Detect which cell encompasses the target text, then output its [x, y] center coordinate. 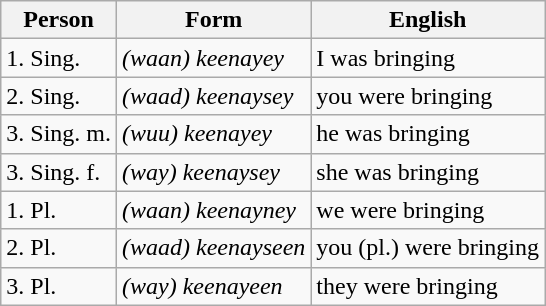
we were bringing [428, 210]
they were bringing [428, 286]
3. Pl. [59, 286]
(waad) keenayseen [214, 248]
3. Sing. m. [59, 134]
(way) keenayeen [214, 286]
3. Sing. f. [59, 172]
(waan) keenayey [214, 58]
you (pl.) were bringing [428, 248]
Form [214, 20]
(waad) keenaysey [214, 96]
1. Sing. [59, 58]
2. Pl. [59, 248]
1. Pl. [59, 210]
he was bringing [428, 134]
you were bringing [428, 96]
(wuu) keenayey [214, 134]
(waan) keenayney [214, 210]
she was bringing [428, 172]
(way) keenaysey [214, 172]
I was bringing [428, 58]
Person [59, 20]
English [428, 20]
2. Sing. [59, 96]
